Pinpoint the cell where the given text exists, returning its (X, Y) midpoint coordinate. 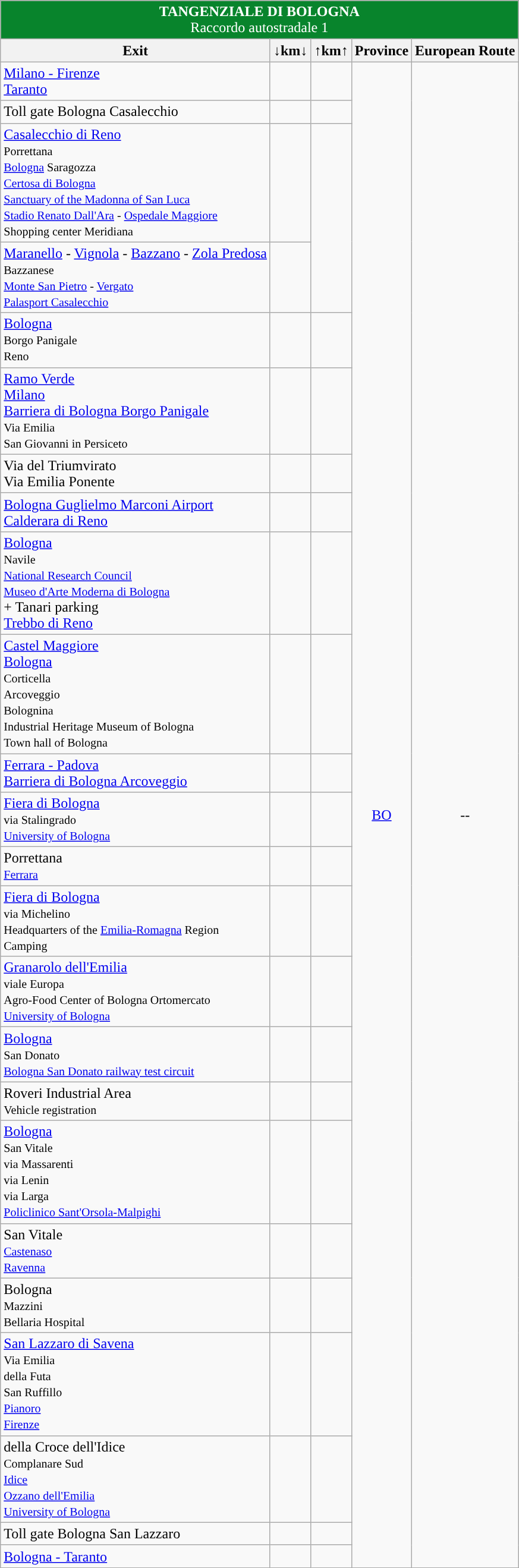
Via del TriumviratoVia Emilia Ponente (136, 473)
Province (382, 51)
BolognaNavileNational Research Council Museo d'Arte Moderna di Bologna + Tanari parkingTrebbo di Reno (136, 583)
↓km↓ (290, 51)
Milano - Firenze Taranto (136, 81)
Castel Maggiore BolognaCorticellaArcoveggioBolognina Industrial Heritage Museum of BolognaTown hall of Bologna (136, 694)
BolognaMazzini Bellaria Hospital (136, 1305)
Roveri Industrial AreaVehicle registration (136, 1101)
-- (465, 815)
↑km↑ (331, 51)
San Lazzaro di Savena Via Emilia della FutaSan RuffilloPianoroFirenze (136, 1384)
European Route (465, 51)
Ramo Verde Milano Barriera di Bologna Borgo Panigale Via Emilia San Giovanni in Persiceto (136, 411)
PorrettanaFerrara (136, 867)
Bologna - Taranto (136, 1556)
Maranello - Vignola - Bazzano - Zola Predosa Bazzanese Monte San Pietro - Vergato Palasport Casalecchio (136, 277)
BolognaSan Donato Bologna San Donato railway test circuit (136, 1054)
San VitaleCastenaso Ravenna (136, 1251)
BolognaBorgo PanigaleReno (136, 340)
Exit (136, 51)
Granarolo dell'Emiliaviale EuropaAgro-Food Center of Bologna Ortomercato University of Bologna (136, 991)
BolognaSan Vitalevia Massarentivia Leninvia Larga Policlinico Sant'Orsola-Malpighi (136, 1172)
Toll gate Bologna Casalecchio (136, 112)
Toll gate Bologna San Lazzaro (136, 1534)
Fiera di Bolognavia Stalingrado University of Bologna (136, 820)
TANGENZIALE DI BOLOGNARaccordo autostradale 1 (259, 20)
Fiera di Bolognavia Michelino Headquarters of the Emilia-Romagna Region Camping (136, 921)
Ferrara - Padova Barriera di Bologna Arcoveggio (136, 773)
della Croce dell'IdiceComplanare SudIdiceOzzano dell'Emilia University of Bologna (136, 1479)
BO (382, 815)
Bologna Guglielmo Marconi AirportCalderara di Reno (136, 512)
